Detect which cell encompasses the target text, then output its [x, y] center coordinate. 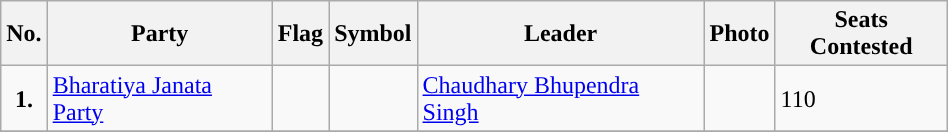
110 [861, 98]
Bharatiya Janata Party [160, 98]
Party [160, 34]
Seats Contested [861, 34]
No. [24, 34]
1. [24, 98]
Leader [560, 34]
Symbol [373, 34]
Flag [300, 34]
Photo [740, 34]
Chaudhary Bhupendra Singh [560, 98]
